Output the [x, y] coordinate of the center of the cell containing the given text.  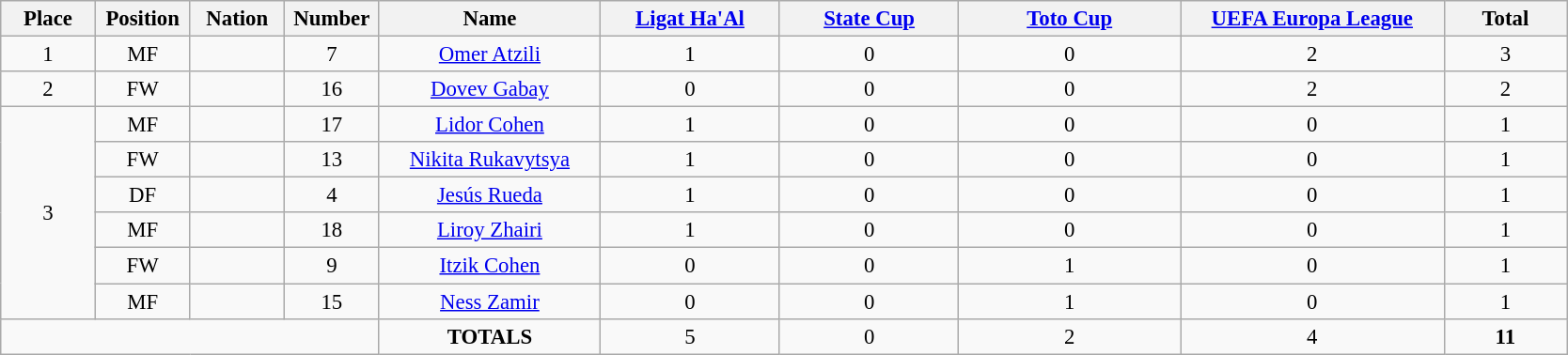
Jesús Rueda [490, 195]
5 [690, 336]
11 [1506, 336]
18 [333, 230]
State Cup [869, 19]
Ligat Ha'Al [690, 19]
Dovev Gabay [490, 89]
DF [143, 195]
13 [333, 160]
Nation [237, 19]
Toto Cup [1070, 19]
15 [333, 301]
Itzik Cohen [490, 266]
17 [333, 125]
Position [143, 19]
Total [1506, 19]
7 [333, 54]
Omer Atzili [490, 54]
Name [490, 19]
Liroy Zhairi [490, 230]
16 [333, 89]
Place [49, 19]
UEFA Europa League [1312, 19]
Ness Zamir [490, 301]
9 [333, 266]
Lidor Cohen [490, 125]
TOTALS [490, 336]
Number [333, 19]
Nikita Rukavytsya [490, 160]
